Scan for the cell matching the given text and deliver its [x, y] coordinate at center. 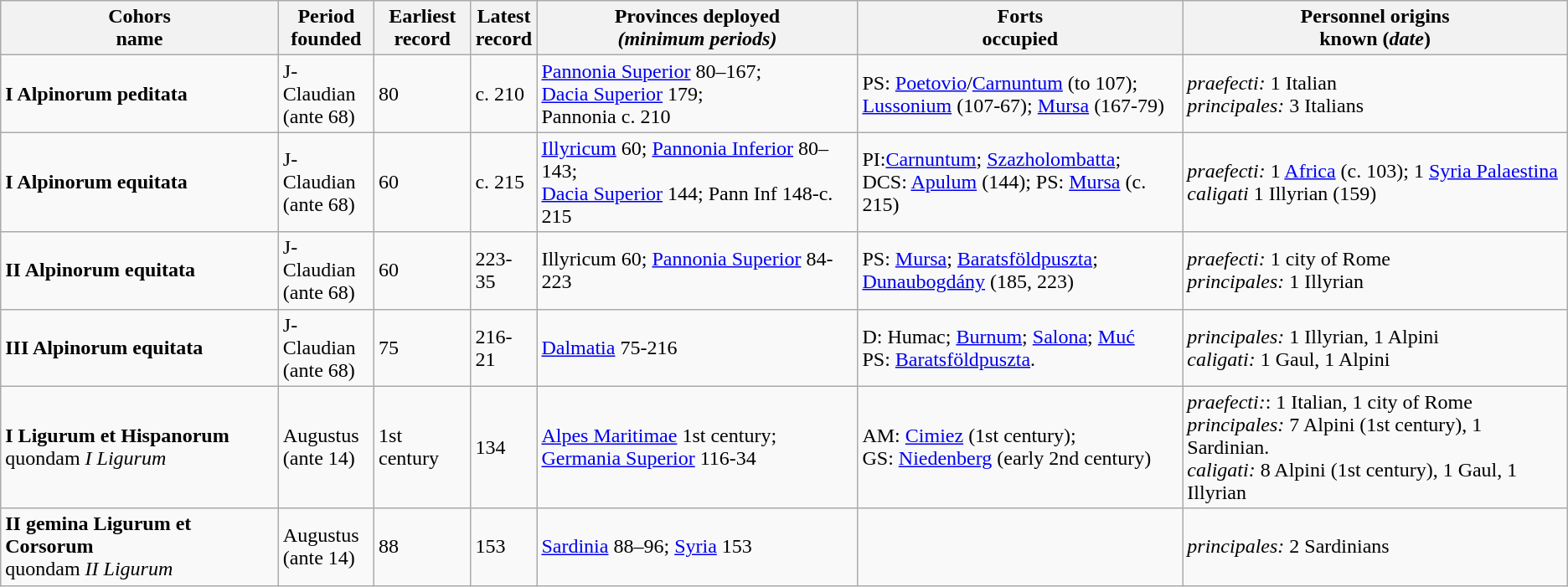
Alpes Maritimae 1st century;Germania Superior 116-34 [697, 447]
80 [422, 94]
PI:Carnuntum; Szazholombatta;DCS: Apulum (144); PS: Mursa (c. 215) [1020, 183]
I Alpinorum equitata [140, 183]
Provinces deployed(minimum periods) [697, 28]
Earliestrecord [422, 28]
Pannonia Superior 80–167;Dacia Superior 179;Pannonia c. 210 [697, 94]
134 [504, 447]
Illyricum 60; Pannonia Inferior 80–143;Dacia Superior 144; Pann Inf 148-c. 215 [697, 183]
153 [504, 547]
75 [422, 348]
praefecti: 1 Africa (c. 103); 1 Syria Palaestinacaligati 1 Illyrian (159) [1375, 183]
c. 210 [504, 94]
praefecti:: 1 Italian, 1 city of Romeprincipales: 7 Alpini (1st century), 1 Sardinian.caligati: 8 Alpini (1st century), 1 Gaul, 1 Illyrian [1375, 447]
PS: Poetovio/Carnuntum (to 107);Lussonium (107-67); Mursa (167-79) [1020, 94]
Fortsoccupied [1020, 28]
III Alpinorum equitata [140, 348]
Cohorsname [140, 28]
D: Humac; Burnum; Salona; MućPS: Baratsföldpuszta. [1020, 348]
223-35 [504, 270]
I Alpinorum peditata [140, 94]
praefecti: 1 Italianprincipales: 3 Italians [1375, 94]
principales: 1 Illyrian, 1 Alpinicaligati: 1 Gaul, 1 Alpini [1375, 348]
Dalmatia 75-216 [697, 348]
Latestrecord [504, 28]
88 [422, 547]
Sardinia 88–96; Syria 153 [697, 547]
Personnel originsknown (date) [1375, 28]
praefecti: 1 city of Romeprincipales: 1 Illyrian [1375, 270]
Periodfounded [326, 28]
c. 215 [504, 183]
216-21 [504, 348]
principales: 2 Sardinians [1375, 547]
I Ligurum et Hispanorumquondam I Ligurum [140, 447]
Illyricum 60; Pannonia Superior 84-223 [697, 270]
AM: Cimiez (1st century);GS: Niedenberg (early 2nd century) [1020, 447]
1st century [422, 447]
II gemina Ligurum et Corsorumquondam II Ligurum [140, 547]
II Alpinorum equitata [140, 270]
PS: Mursa; Baratsföldpuszta;Dunaubogdány (185, 223) [1020, 270]
